Scan for the cell matching the given text and deliver its (X, Y) coordinate at center. 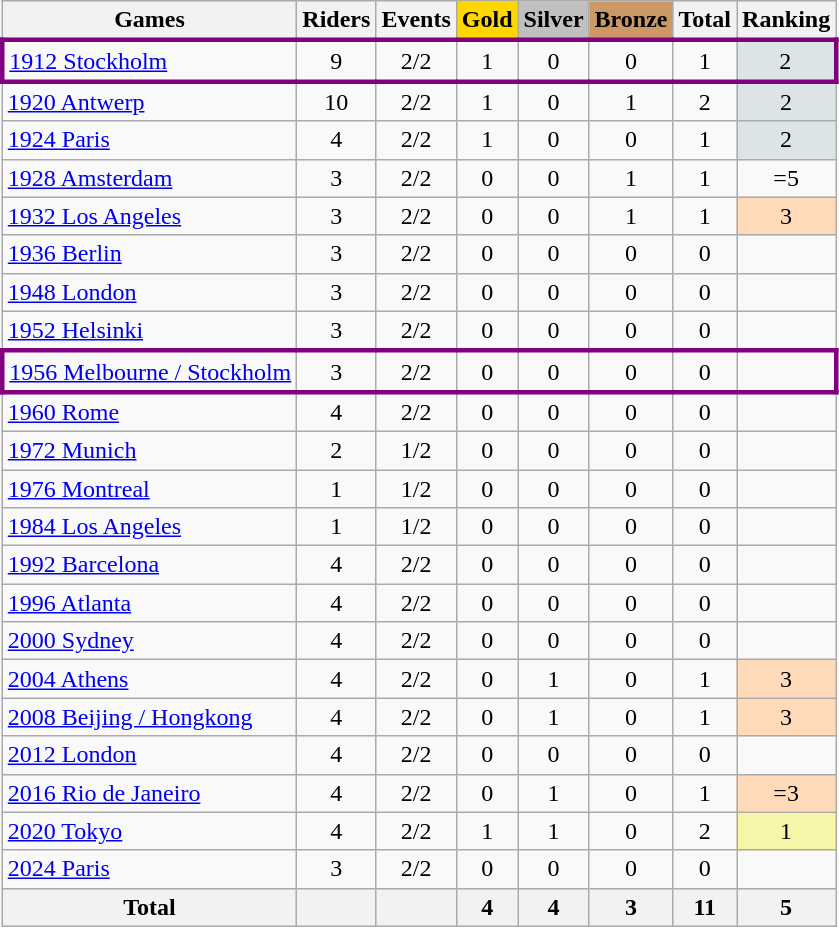
5 (786, 907)
Bronze (631, 21)
1960 Rome (150, 412)
1972 Munich (150, 450)
2004 Athens (150, 679)
1948 London (150, 292)
=3 (786, 793)
Riders (336, 21)
1924 Paris (150, 140)
9 (336, 60)
1912 Stockholm (150, 60)
Games (150, 21)
1996 Atlanta (150, 603)
=5 (786, 178)
1920 Antwerp (150, 101)
1928 Amsterdam (150, 178)
2008 Beijing / Hongkong (150, 717)
2016 Rio de Janeiro (150, 793)
11 (705, 907)
1932 Los Angeles (150, 216)
Gold (487, 21)
1952 Helsinki (150, 331)
1984 Los Angeles (150, 527)
2020 Tokyo (150, 831)
Events (416, 21)
2012 London (150, 755)
Silver (554, 21)
1992 Barcelona (150, 565)
2000 Sydney (150, 641)
1976 Montreal (150, 489)
10 (336, 101)
1956 Melbourne / Stockholm (150, 372)
Ranking (786, 21)
2024 Paris (150, 869)
1936 Berlin (150, 254)
